Scan for the cell matching the given text and deliver its [X, Y] coordinate at center. 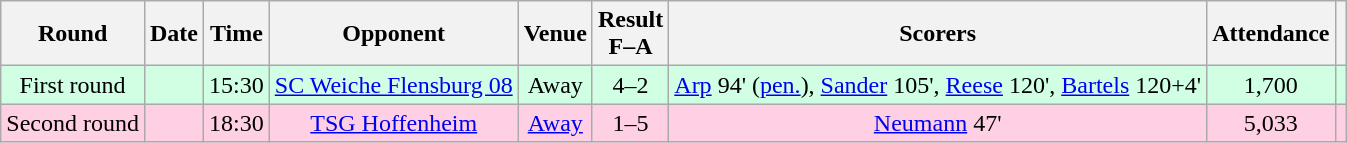
Venue [555, 34]
Scorers [938, 34]
SC Weiche Flensburg 08 [394, 85]
Second round [73, 123]
Opponent [394, 34]
Arp 94' (pen.), Sander 105', Reese 120', Bartels 120+4' [938, 85]
ResultF–A [630, 34]
1,700 [1271, 85]
5,033 [1271, 123]
1–5 [630, 123]
Attendance [1271, 34]
Round [73, 34]
Date [174, 34]
Neumann 47' [938, 123]
First round [73, 85]
18:30 [237, 123]
Time [237, 34]
4–2 [630, 85]
TSG Hoffenheim [394, 123]
15:30 [237, 85]
